Pinpoint the cell where the given text exists, returning its [x, y] midpoint coordinate. 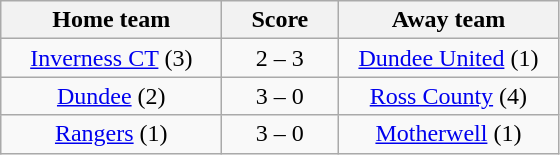
Motherwell (1) [448, 134]
Rangers (1) [112, 134]
Ross County (4) [448, 96]
Inverness CT (3) [112, 58]
Score [280, 20]
Dundee United (1) [448, 58]
Dundee (2) [112, 96]
Home team [112, 20]
2 – 3 [280, 58]
Away team [448, 20]
